Capture the cell that displays the provided text and extract its [X, Y] central coordinate. 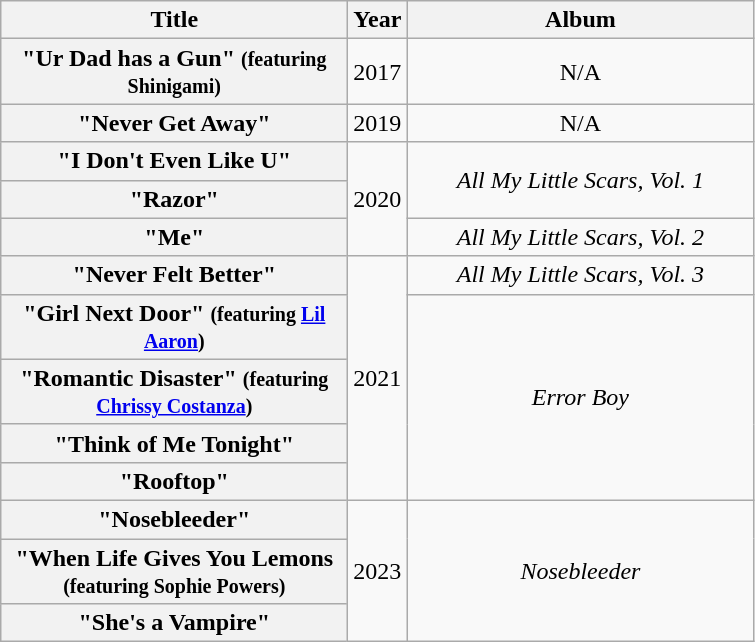
"Me" [174, 237]
"Razor" [174, 199]
Nosebleeder [580, 570]
"Think of Me Tonight" [174, 443]
"Girl Next Door" (featuring Lil Aaron) [174, 326]
"Nosebleeder" [174, 519]
"I Don't Even Like U" [174, 161]
Album [580, 20]
"Romantic Disaster" (featuring Chrissy Costanza) [174, 392]
Error Boy [580, 397]
"Never Felt Better" [174, 275]
All My Little Scars, Vol. 2 [580, 237]
All My Little Scars, Vol. 1 [580, 180]
"Rooftop" [174, 481]
2019 [378, 123]
2017 [378, 72]
"When Life Gives You Lemons (featuring Sophie Powers) [174, 570]
Title [174, 20]
"She's a Vampire" [174, 623]
2020 [378, 199]
2021 [378, 378]
2023 [378, 570]
Year [378, 20]
All My Little Scars, Vol. 3 [580, 275]
"Ur Dad has a Gun" (featuring Shinigami) [174, 72]
"Never Get Away" [174, 123]
